From the cell containing the given text, extract its center point as (x, y) coordinate. 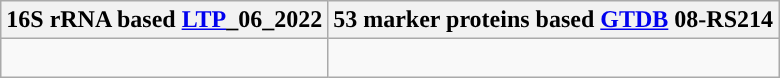
53 marker proteins based GTDB 08-RS214 (554, 20)
16S rRNA based LTP_06_2022 (164, 20)
